Return the (x, y) coordinate for the center point of the cell that contains the specified text.  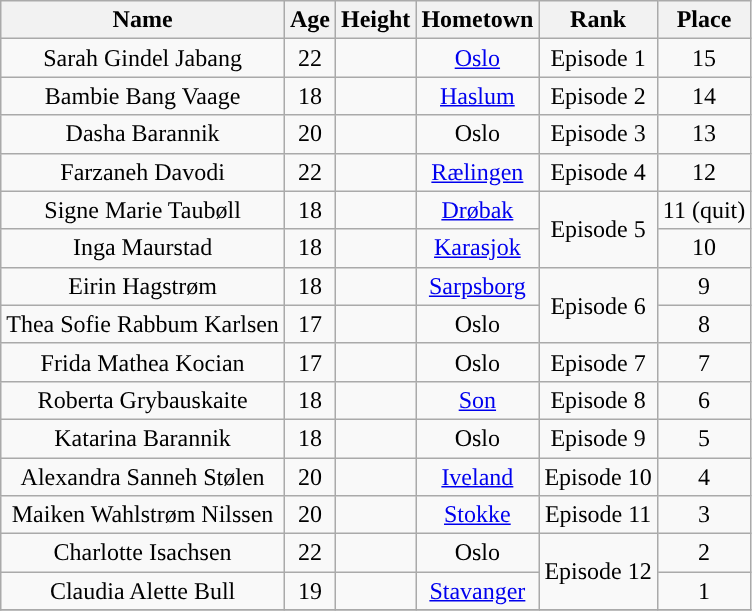
Charlotte Isachsen (143, 553)
Episode 9 (598, 438)
12 (704, 172)
Name (143, 20)
Episode 3 (598, 134)
Son (478, 400)
Iveland (478, 477)
Roberta Grybauskaite (143, 400)
5 (704, 438)
Sarah Gindel Jabang (143, 58)
14 (704, 96)
Stavanger (478, 591)
Episode 4 (598, 172)
8 (704, 324)
6 (704, 400)
Farzaneh Davodi (143, 172)
Drøbak (478, 210)
Hometown (478, 20)
Maiken Wahlstrøm Nilssen (143, 515)
Age (310, 20)
Rank (598, 20)
Claudia Alette Bull (143, 591)
Signe Marie Taubøll (143, 210)
Place (704, 20)
Katarina Barannik (143, 438)
Episode 6 (598, 305)
Karasjok (478, 248)
9 (704, 286)
Episode 1 (598, 58)
Episode 7 (598, 362)
Rælingen (478, 172)
2 (704, 553)
Thea Sofie Rabbum Karlsen (143, 324)
13 (704, 134)
4 (704, 477)
Haslum (478, 96)
Sarpsborg (478, 286)
Bambie Bang Vaage (143, 96)
Height (375, 20)
Dasha Barannik (143, 134)
Eirin Hagstrøm (143, 286)
Episode 5 (598, 229)
Episode 12 (598, 572)
Stokke (478, 515)
15 (704, 58)
Episode 2 (598, 96)
3 (704, 515)
Episode 10 (598, 477)
Episode 8 (598, 400)
11 (quit) (704, 210)
1 (704, 591)
19 (310, 591)
10 (704, 248)
Episode 11 (598, 515)
Inga Maurstad (143, 248)
7 (704, 362)
Alexandra Sanneh Stølen (143, 477)
Frida Mathea Kocian (143, 362)
